Locate the cell with the specified text and output its (X, Y) center coordinate. 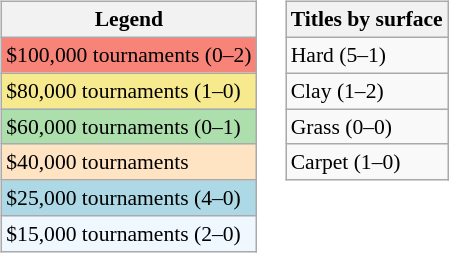
Carpet (1–0) (367, 162)
$25,000 tournaments (4–0) (128, 198)
Hard (5–1) (367, 55)
Clay (1–2) (367, 91)
$100,000 tournaments (0–2) (128, 55)
$60,000 tournaments (0–1) (128, 127)
Legend (128, 20)
Grass (0–0) (367, 127)
$80,000 tournaments (1–0) (128, 91)
$40,000 tournaments (128, 162)
$15,000 tournaments (2–0) (128, 234)
Titles by surface (367, 20)
